Scan for the cell matching the given text and deliver its (x, y) coordinate at center. 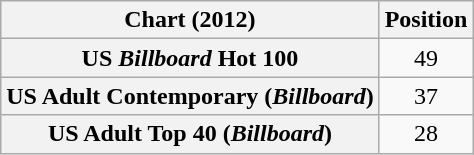
49 (426, 58)
Position (426, 20)
US Billboard Hot 100 (190, 58)
37 (426, 96)
Chart (2012) (190, 20)
28 (426, 134)
US Adult Contemporary (Billboard) (190, 96)
US Adult Top 40 (Billboard) (190, 134)
